From the cell containing the given text, extract its center point as (X, Y) coordinate. 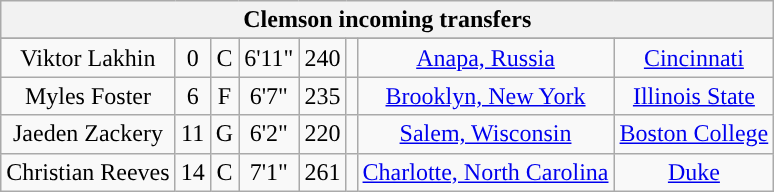
14 (192, 172)
Illinois State (694, 96)
Clemson incoming transfers (388, 20)
261 (322, 172)
Viktor Lakhin (88, 58)
235 (322, 96)
Duke (694, 172)
240 (322, 58)
Charlotte, North Carolina (486, 172)
Anapa, Russia (486, 58)
Boston College (694, 134)
7'1" (269, 172)
Brooklyn, New York (486, 96)
6'7" (269, 96)
6 (192, 96)
G (224, 134)
Salem, Wisconsin (486, 134)
Cincinnati (694, 58)
Jaeden Zackery (88, 134)
Christian Reeves (88, 172)
220 (322, 134)
6'2" (269, 134)
6'11" (269, 58)
0 (192, 58)
F (224, 96)
Myles Foster (88, 96)
11 (192, 134)
